Identify which cell holds the provided text, then report its (X, Y) central coordinate. 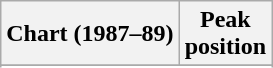
Peakposition (225, 34)
Chart (1987–89) (90, 34)
